Output the (x, y) coordinate of the center of the cell containing the given text.  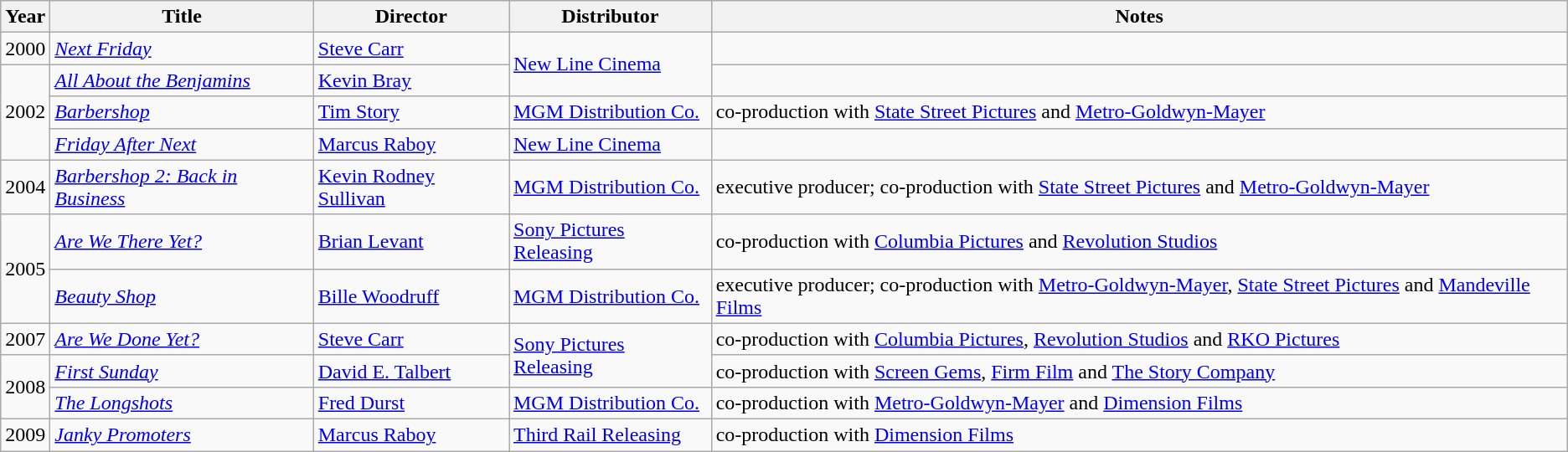
co-production with Screen Gems, Firm Film and The Story Company (1139, 371)
First Sunday (182, 371)
2000 (25, 49)
2005 (25, 269)
Are We There Yet? (182, 241)
Third Rail Releasing (611, 434)
Janky Promoters (182, 434)
Brian Levant (410, 241)
executive producer; co-production with State Street Pictures and Metro-Goldwyn-Mayer (1139, 187)
executive producer; co-production with Metro-Goldwyn-Mayer, State Street Pictures and Mandeville Films (1139, 296)
Kevin Rodney Sullivan (410, 187)
2007 (25, 339)
David E. Talbert (410, 371)
Director (410, 17)
co-production with Columbia Pictures, Revolution Studios and RKO Pictures (1139, 339)
Bille Woodruff (410, 296)
co-production with Dimension Films (1139, 434)
Barbershop (182, 112)
Distributor (611, 17)
co-production with State Street Pictures and Metro-Goldwyn-Mayer (1139, 112)
co-production with Columbia Pictures and Revolution Studios (1139, 241)
Next Friday (182, 49)
Title (182, 17)
Tim Story (410, 112)
Kevin Bray (410, 80)
co-production with Metro-Goldwyn-Mayer and Dimension Films (1139, 403)
Fred Durst (410, 403)
2008 (25, 387)
Friday After Next (182, 144)
Barbershop 2: Back in Business (182, 187)
2009 (25, 434)
Year (25, 17)
The Longshots (182, 403)
Are We Done Yet? (182, 339)
Beauty Shop (182, 296)
2002 (25, 112)
2004 (25, 187)
Notes (1139, 17)
All About the Benjamins (182, 80)
